Scan for the cell matching the given text and deliver its (X, Y) coordinate at center. 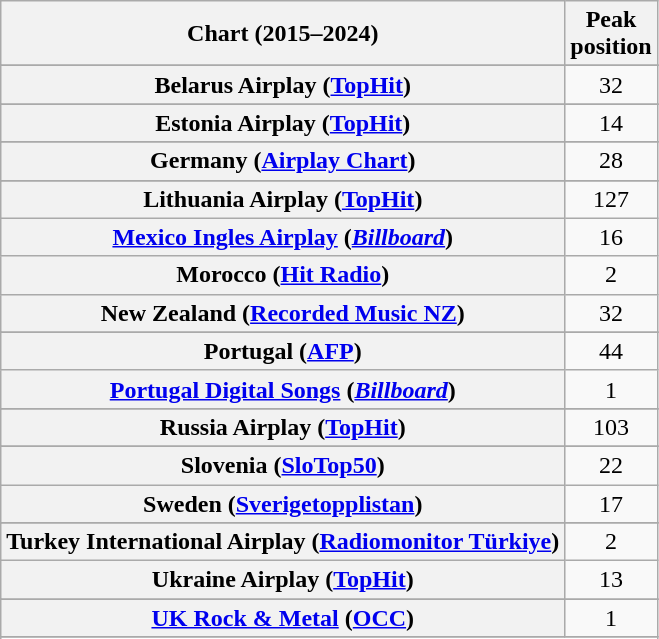
Lithuania Airplay (TopHit) (283, 199)
UK Rock & Metal (OCC) (283, 618)
Peakposition (611, 34)
New Zealand (Recorded Music NZ) (283, 313)
Sweden (Sverigetopplistan) (283, 503)
Mexico Ingles Airplay (Billboard) (283, 237)
13 (611, 580)
Ukraine Airplay (TopHit) (283, 580)
17 (611, 503)
103 (611, 427)
Russia Airplay (TopHit) (283, 427)
Estonia Airplay (TopHit) (283, 123)
127 (611, 199)
Chart (2015–2024) (283, 34)
44 (611, 351)
14 (611, 123)
28 (611, 161)
Belarus Airplay (TopHit) (283, 85)
Morocco (Hit Radio) (283, 275)
22 (611, 465)
Portugal (AFP) (283, 351)
Portugal Digital Songs (Billboard) (283, 389)
Germany (Airplay Chart) (283, 161)
Turkey International Airplay (Radiomonitor Türkiye) (283, 542)
16 (611, 237)
Slovenia (SloTop50) (283, 465)
